Detect which cell encompasses the target text, then output its [x, y] center coordinate. 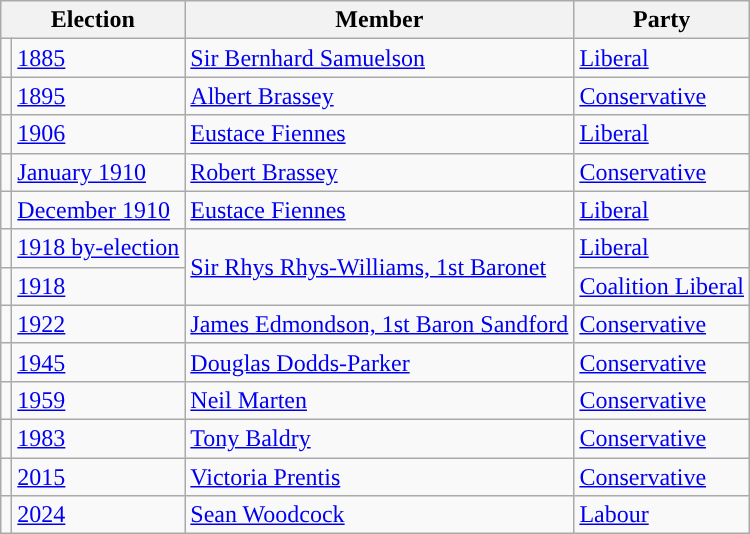
Member [380, 20]
1918 by-election [98, 248]
1885 [98, 58]
James Edmondson, 1st Baron Sandford [380, 324]
Election [93, 20]
Party [662, 20]
January 1910 [98, 172]
1983 [98, 438]
1945 [98, 362]
2024 [98, 515]
Albert Brassey [380, 96]
2015 [98, 477]
Tony Baldry [380, 438]
1959 [98, 400]
Robert Brassey [380, 172]
1922 [98, 324]
Victoria Prentis [380, 477]
1906 [98, 134]
1895 [98, 96]
Sir Bernhard Samuelson [380, 58]
Sean Woodcock [380, 515]
Sir Rhys Rhys-Williams, 1st Baronet [380, 267]
1918 [98, 286]
Douglas Dodds-Parker [380, 362]
Labour [662, 515]
December 1910 [98, 210]
Coalition Liberal [662, 286]
Neil Marten [380, 400]
